Locate the cell with the specified text and output its [X, Y] center coordinate. 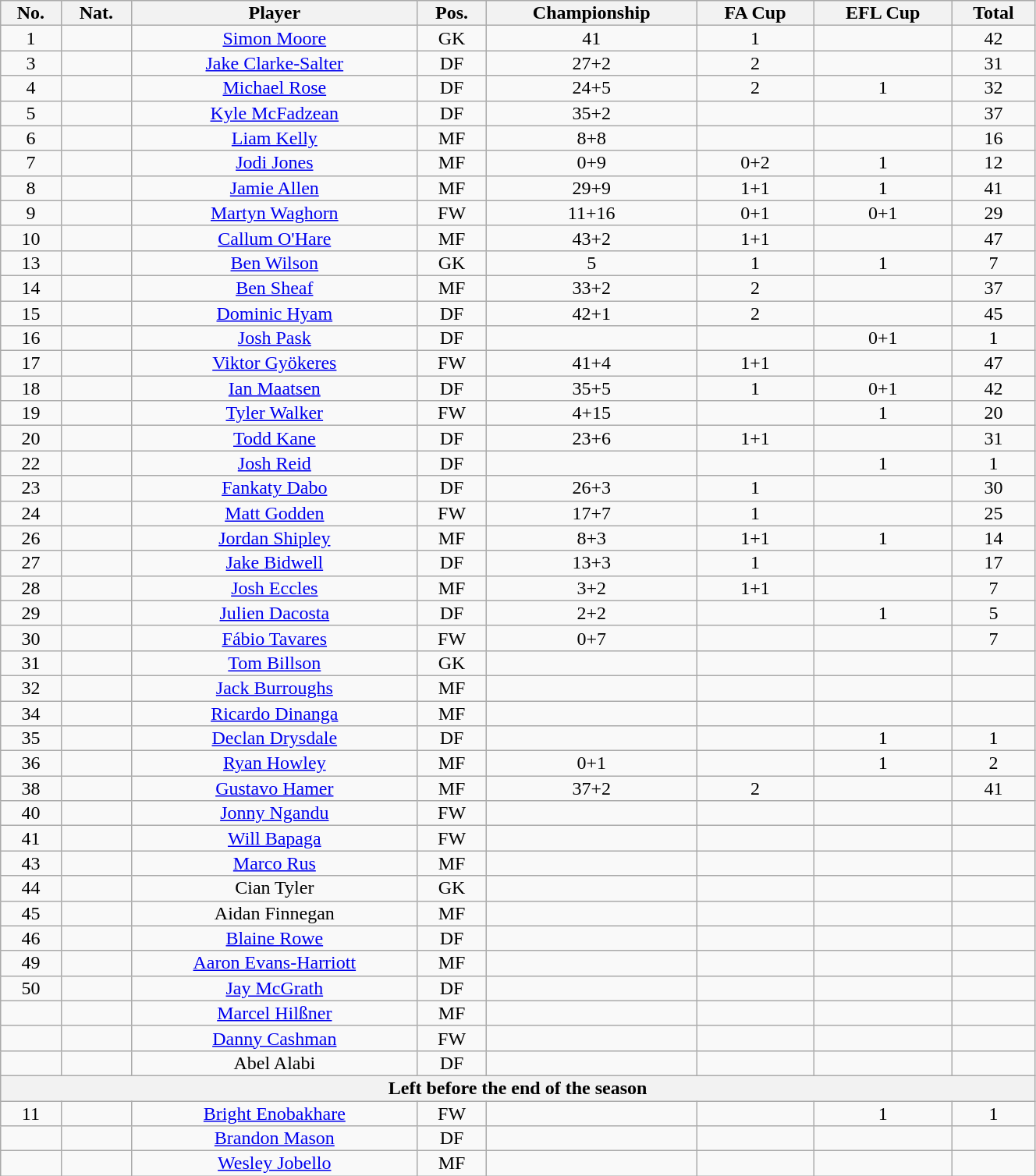
9 [31, 213]
Marcel Hilßner [275, 1013]
29+9 [591, 188]
Ben Wilson [275, 263]
26+3 [591, 488]
Josh Reid [275, 463]
35+5 [591, 388]
Callum O'Hare [275, 238]
24 [31, 513]
36 [31, 763]
33+2 [591, 288]
Ben Sheaf [275, 288]
FA Cup [755, 13]
0+9 [591, 163]
18 [31, 388]
Fankaty Dabo [275, 488]
8 [31, 188]
Danny Cashman [275, 1038]
3+2 [591, 588]
3 [31, 63]
11+16 [591, 213]
15 [31, 313]
13 [31, 263]
0+7 [591, 638]
Todd Kane [275, 438]
11 [31, 1114]
8+3 [591, 538]
Ryan Howley [275, 763]
Ricardo Dinanga [275, 713]
Aaron Evans-Harriott [275, 963]
Matt Godden [275, 513]
50 [31, 988]
23 [31, 488]
Josh Pask [275, 338]
Marco Rus [275, 863]
49 [31, 963]
Ian Maatsen [275, 388]
Jonny Ngandu [275, 813]
22 [31, 463]
13+3 [591, 563]
4 [31, 88]
38 [31, 788]
Jack Burroughs [275, 688]
40 [31, 813]
Player [275, 13]
Nat. [97, 13]
Declan Drysdale [275, 739]
Blaine Rowe [275, 938]
28 [31, 588]
Jay McGrath [275, 988]
Josh Eccles [275, 588]
Jake Clarke-Salter [275, 63]
Abel Alabi [275, 1063]
26 [31, 538]
Liam Kelly [275, 138]
Kyle McFadzean [275, 113]
Total [993, 13]
43+2 [591, 238]
27 [31, 563]
Jake Bidwell [275, 563]
Pos. [452, 13]
34 [31, 713]
25 [993, 513]
8+8 [591, 138]
0+2 [755, 163]
Fábio Tavares [275, 638]
Bright Enobakhare [275, 1114]
4+15 [591, 413]
37+2 [591, 788]
46 [31, 938]
Aidan Finnegan [275, 913]
24+5 [591, 88]
Michael Rose [275, 88]
Brandon Mason [275, 1139]
Jamie Allen [275, 188]
17+7 [591, 513]
Left before the end of the season [518, 1088]
No. [31, 13]
6 [31, 138]
27+2 [591, 63]
12 [993, 163]
41+4 [591, 363]
Tom Billson [275, 663]
Cian Tyler [275, 888]
19 [31, 413]
Jodi Jones [275, 163]
Julien Dacosta [275, 613]
35 [31, 739]
Will Bapaga [275, 838]
2+2 [591, 613]
Dominic Hyam [275, 313]
Martyn Waghorn [275, 213]
Gustavo Hamer [275, 788]
Viktor Gyökeres [275, 363]
35+2 [591, 113]
43 [31, 863]
EFL Cup [883, 13]
10 [31, 238]
Wesley Jobello [275, 1164]
23+6 [591, 438]
Jordan Shipley [275, 538]
Simon Moore [275, 38]
44 [31, 888]
Tyler Walker [275, 413]
Championship [591, 13]
42+1 [591, 313]
